From the cell containing the given text, extract its center point as (x, y) coordinate. 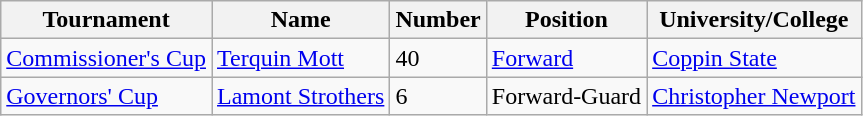
University/College (754, 20)
Governors' Cup (106, 96)
Commissioner's Cup (106, 58)
Terquin Mott (301, 58)
Christopher Newport (754, 96)
Tournament (106, 20)
Coppin State (754, 58)
Forward (566, 58)
Position (566, 20)
6 (438, 96)
Forward-Guard (566, 96)
Number (438, 20)
40 (438, 58)
Name (301, 20)
Lamont Strothers (301, 96)
